Determine the (X, Y) coordinate at the center of the cell enclosing the given text.  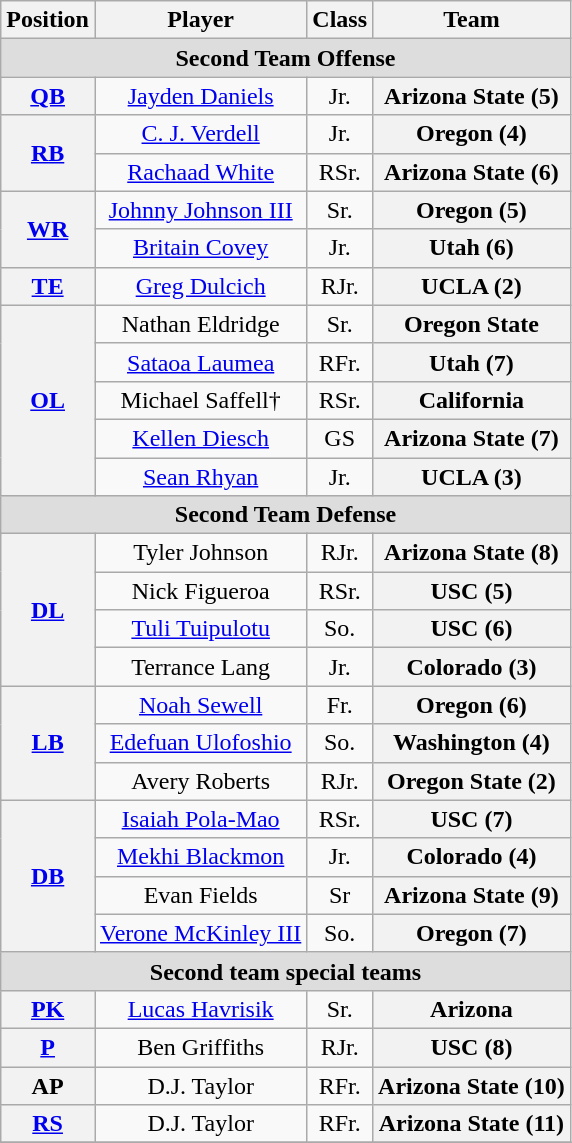
Edefuan Ulofoshio (200, 743)
OL (48, 400)
Oregon (5) (472, 210)
Isaiah Pola-Mao (200, 819)
Noah Sewell (200, 705)
Arizona State (7) (472, 438)
Colorado (3) (472, 667)
RS (48, 1124)
USC (7) (472, 819)
Tyler Johnson (200, 553)
DB (48, 876)
Terrance Lang (200, 667)
RB (48, 153)
Greg Dulcich (200, 286)
Arizona State (11) (472, 1124)
Colorado (4) (472, 857)
Arizona State (9) (472, 895)
Player (200, 20)
Oregon (4) (472, 134)
Oregon (6) (472, 705)
Mekhi Blackmon (200, 857)
Arizona State (8) (472, 553)
Sr (340, 895)
DL (48, 610)
Arizona State (5) (472, 96)
UCLA (2) (472, 286)
Rachaad White (200, 172)
Class (340, 20)
Nick Figueroa (200, 591)
QB (48, 96)
Second Team Defense (286, 515)
LB (48, 743)
Oregon State (2) (472, 781)
Evan Fields (200, 895)
Johnny Johnson III (200, 210)
Lucas Havrisik (200, 1009)
Tuli Tuipulotu (200, 629)
California (472, 400)
Second team special teams (286, 971)
AP (48, 1085)
USC (8) (472, 1047)
USC (5) (472, 591)
Sean Rhyan (200, 477)
C. J. Verdell (200, 134)
Sataoa Laumea (200, 362)
WR (48, 229)
P (48, 1047)
Arizona (472, 1009)
USC (6) (472, 629)
Fr. (340, 705)
Avery Roberts (200, 781)
UCLA (3) (472, 477)
Arizona State (6) (472, 172)
Utah (6) (472, 248)
Ben Griffiths (200, 1047)
Nathan Eldridge (200, 324)
Position (48, 20)
Utah (7) (472, 362)
TE (48, 286)
Washington (4) (472, 743)
Britain Covey (200, 248)
PK (48, 1009)
GS (340, 438)
Jayden Daniels (200, 96)
Oregon State (472, 324)
Oregon (7) (472, 933)
Team (472, 20)
Arizona State (10) (472, 1085)
Second Team Offense (286, 58)
Kellen Diesch (200, 438)
Michael Saffell† (200, 400)
Verone McKinley III (200, 933)
